Return the [x, y] coordinate for the center point of the cell that contains the specified text.  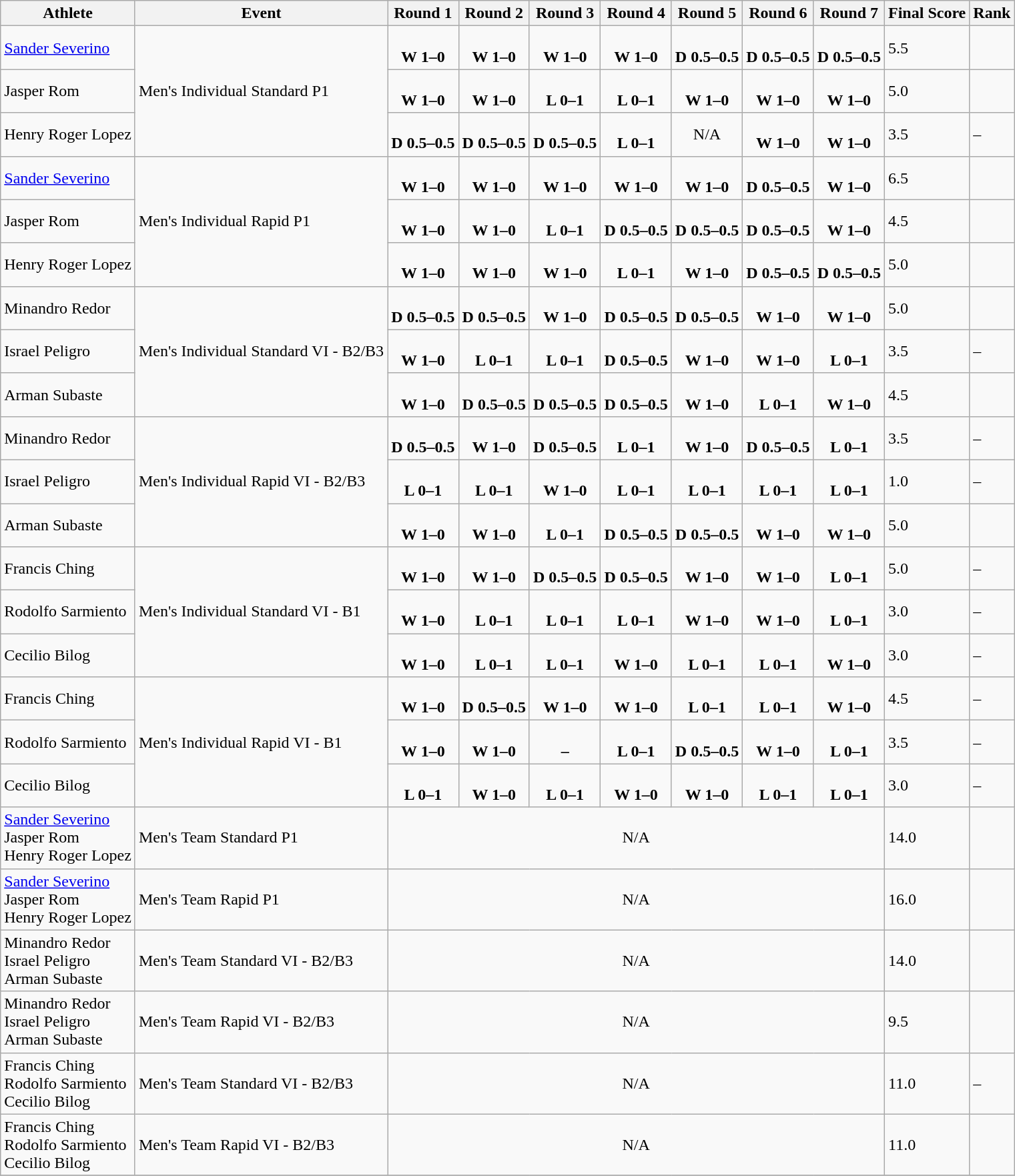
Men's Individual Standard VI - B1 [261, 612]
16.0 [928, 899]
Round 5 [707, 13]
Rank [992, 13]
Men's Individual Rapid P1 [261, 221]
6.5 [928, 177]
Men's Individual Standard P1 [261, 91]
Round 3 [565, 13]
Men's Team Standard P1 [261, 838]
Round 1 [423, 13]
Round 4 [636, 13]
Men's Individual Standard VI - B2/B3 [261, 351]
5.5 [928, 48]
1.0 [928, 482]
Men's Team Rapid P1 [261, 899]
Round 2 [494, 13]
Men's Individual Rapid VI - B1 [261, 742]
Event [261, 13]
Round 7 [849, 13]
Round 6 [778, 13]
Athlete [68, 13]
Men's Individual Rapid VI - B2/B3 [261, 482]
Final Score [928, 13]
9.5 [928, 1022]
